For the text-containing cell, return its midpoint in (X, Y) coordinate format. 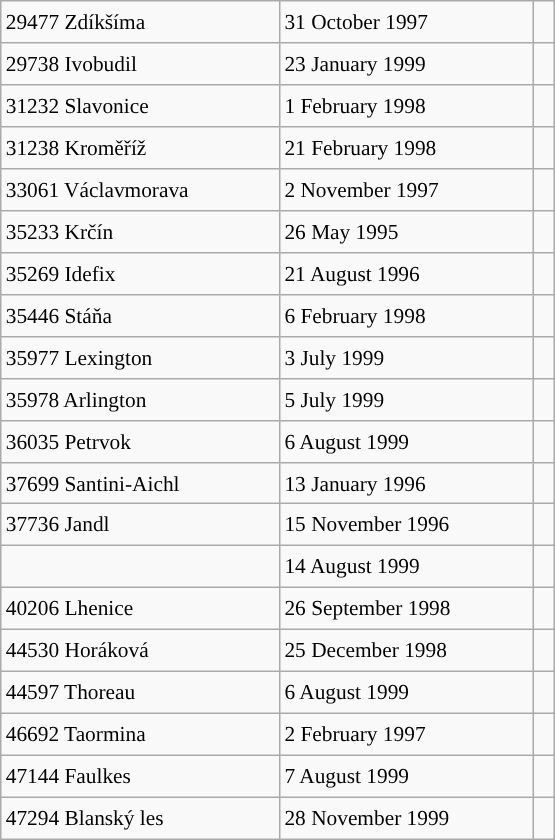
29738 Ivobudil (140, 64)
46692 Taormina (140, 735)
2 February 1997 (406, 735)
40206 Lhenice (140, 609)
15 November 1996 (406, 525)
35446 Stáňa (140, 315)
3 July 1999 (406, 357)
44597 Thoreau (140, 693)
44530 Horáková (140, 651)
47144 Faulkes (140, 776)
13 January 1996 (406, 483)
5 July 1999 (406, 399)
23 January 1999 (406, 64)
28 November 1999 (406, 818)
35977 Lexington (140, 357)
31232 Slavonice (140, 106)
26 September 1998 (406, 609)
33061 Václavmorava (140, 190)
29477 Zdíkšíma (140, 22)
25 December 1998 (406, 651)
35233 Krčín (140, 232)
26 May 1995 (406, 232)
35978 Arlington (140, 399)
1 February 1998 (406, 106)
35269 Idefix (140, 274)
6 February 1998 (406, 315)
21 February 1998 (406, 148)
2 November 1997 (406, 190)
21 August 1996 (406, 274)
14 August 1999 (406, 567)
7 August 1999 (406, 776)
31 October 1997 (406, 22)
37699 Santini-Aichl (140, 483)
37736 Jandl (140, 525)
31238 Kroměříž (140, 148)
36035 Petrvok (140, 441)
47294 Blanský les (140, 818)
